Find where the given text appears and provide that cell's center as (x, y) coordinate. 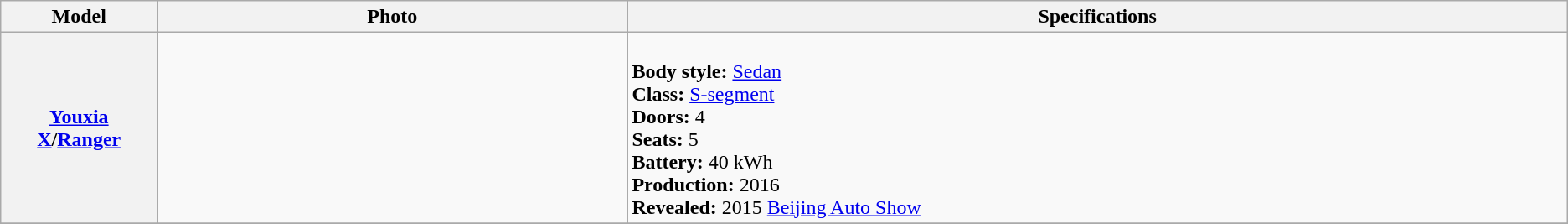
Model (79, 17)
Photo (392, 17)
Youxia X/Ranger (79, 128)
Body style: SedanClass: S-segmentDoors: 4Seats: 5Battery: 40 kWhProduction: 2016Revealed: 2015 Beijing Auto Show (1097, 128)
Specifications (1097, 17)
